From the cell containing the given text, extract its center point as (X, Y) coordinate. 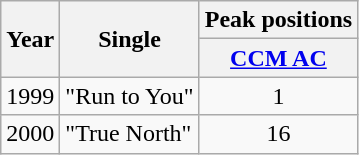
CCM AC (278, 58)
2000 (30, 134)
"Run to You" (130, 96)
Single (130, 39)
"True North" (130, 134)
Peak positions (278, 20)
1999 (30, 96)
Year (30, 39)
16 (278, 134)
1 (278, 96)
